Find where the given text appears and provide that cell's center as [X, Y] coordinate. 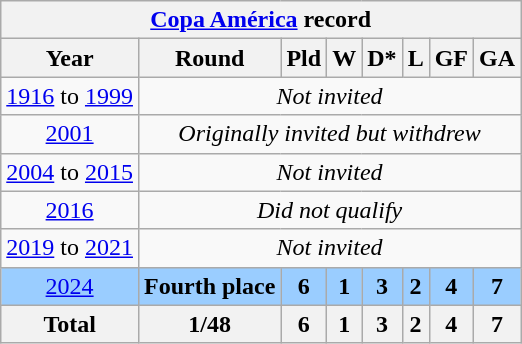
2024 [70, 286]
GA [498, 58]
Pld [304, 58]
L [416, 58]
Fourth place [209, 286]
Originally invited but withdrew [329, 134]
W [344, 58]
D* [382, 58]
2016 [70, 210]
2004 to 2015 [70, 172]
Did not qualify [329, 210]
GF [451, 58]
1916 to 1999 [70, 96]
Total [70, 324]
2019 to 2021 [70, 248]
2001 [70, 134]
Round [209, 58]
Year [70, 58]
1/48 [209, 324]
Copa América record [261, 20]
